Search for the cell housing the specified text and yield its (x, y) center coordinate. 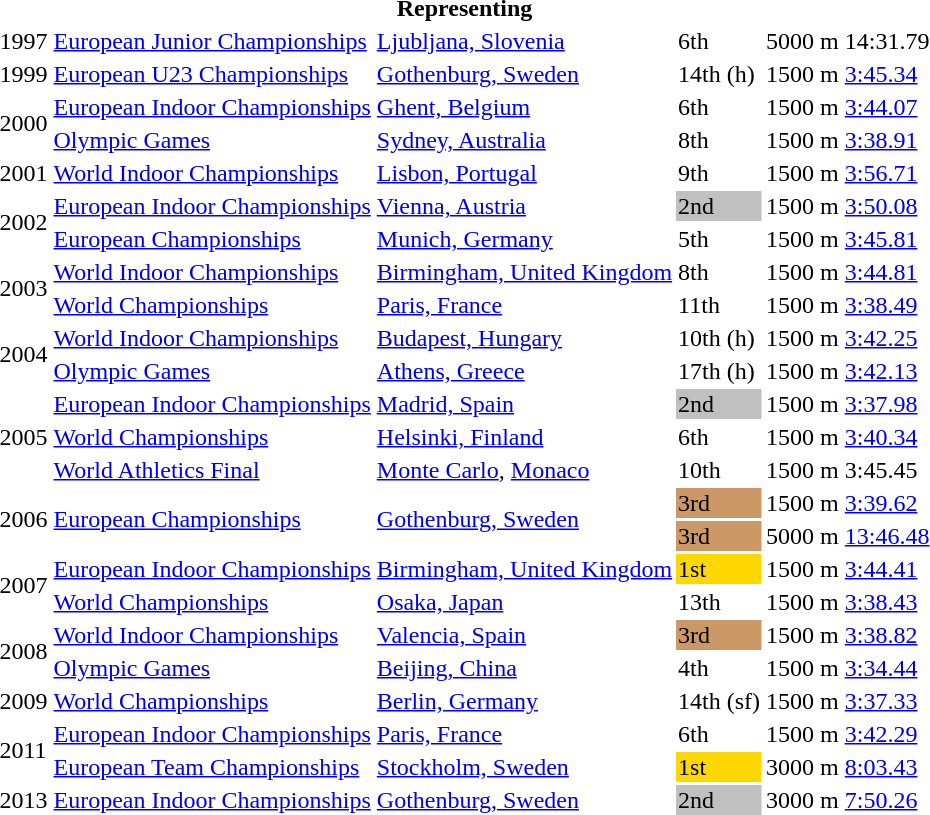
European Junior Championships (212, 41)
Lisbon, Portugal (524, 173)
Valencia, Spain (524, 635)
European U23 Championships (212, 74)
Vienna, Austria (524, 206)
Ghent, Belgium (524, 107)
13th (720, 602)
4th (720, 668)
World Athletics Final (212, 470)
Athens, Greece (524, 371)
10th (720, 470)
9th (720, 173)
11th (720, 305)
Beijing, China (524, 668)
Budapest, Hungary (524, 338)
Osaka, Japan (524, 602)
Sydney, Australia (524, 140)
Munich, Germany (524, 239)
14th (h) (720, 74)
17th (h) (720, 371)
Monte Carlo, Monaco (524, 470)
Stockholm, Sweden (524, 767)
European Team Championships (212, 767)
10th (h) (720, 338)
Ljubljana, Slovenia (524, 41)
5th (720, 239)
Helsinki, Finland (524, 437)
Berlin, Germany (524, 701)
14th (sf) (720, 701)
Madrid, Spain (524, 404)
